Detect which cell encompasses the target text, then output its [x, y] center coordinate. 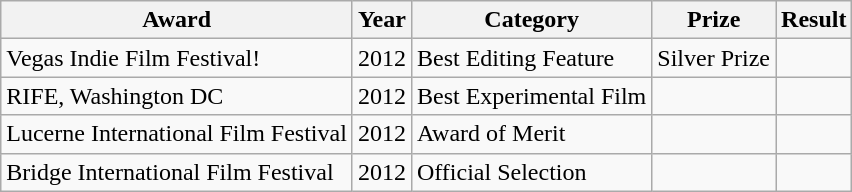
Official Selection [531, 172]
Category [531, 20]
RIFE, Washington DC [177, 96]
Silver Prize [714, 58]
Award [177, 20]
Result [814, 20]
Prize [714, 20]
Best Editing Feature [531, 58]
Best Experimental Film [531, 96]
Lucerne International Film Festival [177, 134]
Award of Merit [531, 134]
Year [382, 20]
Bridge International Film Festival [177, 172]
Vegas Indie Film Festival! [177, 58]
